For the text-containing cell, return its midpoint in [X, Y] coordinate format. 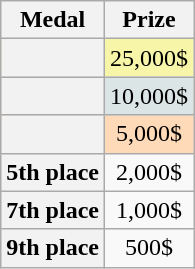
7th place [53, 210]
25,000$ [148, 58]
1,000$ [148, 210]
9th place [53, 248]
500$ [148, 248]
5,000$ [148, 134]
10,000$ [148, 96]
Medal [53, 20]
Prize [148, 20]
5th place [53, 172]
2,000$ [148, 172]
